Scan for the cell matching the given text and deliver its (x, y) coordinate at center. 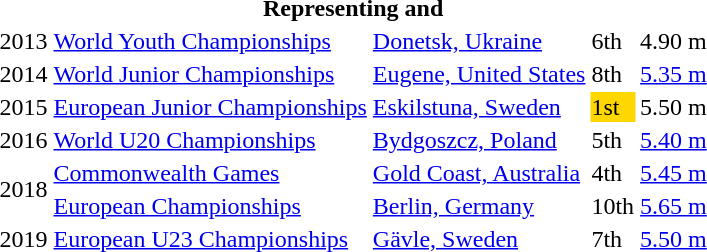
Donetsk, Ukraine (479, 41)
1st (613, 107)
Gold Coast, Australia (479, 173)
Bydgoszcz, Poland (479, 140)
World Junior Championships (210, 74)
4th (613, 173)
Berlin, Germany (479, 206)
World U20 Championships (210, 140)
5th (613, 140)
8th (613, 74)
6th (613, 41)
10th (613, 206)
Commonwealth Games (210, 173)
Eskilstuna, Sweden (479, 107)
Eugene, United States (479, 74)
European Championships (210, 206)
European Junior Championships (210, 107)
World Youth Championships (210, 41)
